For the text-containing cell, return its midpoint in [x, y] coordinate format. 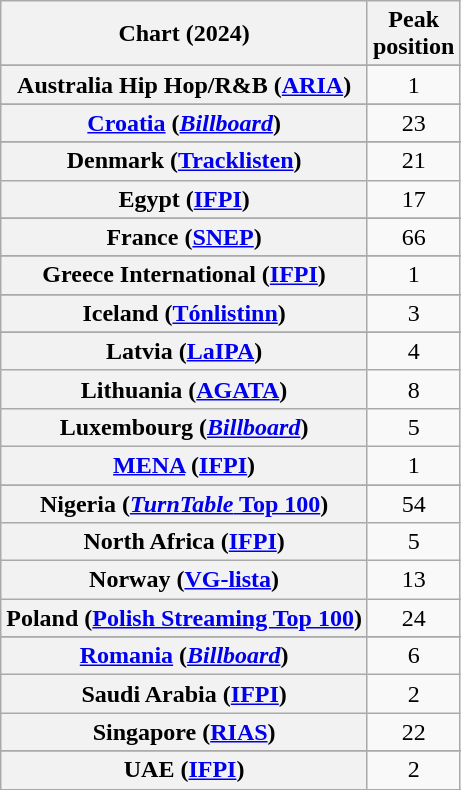
Saudi Arabia (IFPI) [184, 694]
Chart (2024) [184, 34]
Luxembourg (Billboard) [184, 427]
21 [413, 161]
66 [413, 237]
Poland (Polish Streaming Top 100) [184, 618]
17 [413, 199]
Singapore (RIAS) [184, 732]
6 [413, 656]
Peakposition [413, 34]
Australia Hip Hop/R&B (ARIA) [184, 85]
Iceland (Tónlistinn) [184, 313]
Romania (Billboard) [184, 656]
North Africa (IFPI) [184, 542]
13 [413, 580]
24 [413, 618]
23 [413, 123]
8 [413, 389]
MENA (IFPI) [184, 465]
Latvia (LaIPA) [184, 351]
54 [413, 503]
22 [413, 732]
3 [413, 313]
Denmark (Tracklisten) [184, 161]
Norway (VG-lista) [184, 580]
Croatia (Billboard) [184, 123]
Nigeria (TurnTable Top 100) [184, 503]
Egypt (IFPI) [184, 199]
UAE (IFPI) [184, 770]
Greece International (IFPI) [184, 275]
Lithuania (AGATA) [184, 389]
4 [413, 351]
France (SNEP) [184, 237]
